Detect which cell encompasses the target text, then output its [X, Y] center coordinate. 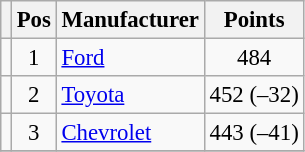
Chevrolet [130, 133]
1 [34, 58]
3 [34, 133]
Pos [34, 20]
Points [254, 20]
Ford [130, 58]
443 (–41) [254, 133]
452 (–32) [254, 95]
2 [34, 95]
Toyota [130, 95]
484 [254, 58]
Manufacturer [130, 20]
